Detect which cell encompasses the target text, then output its (X, Y) center coordinate. 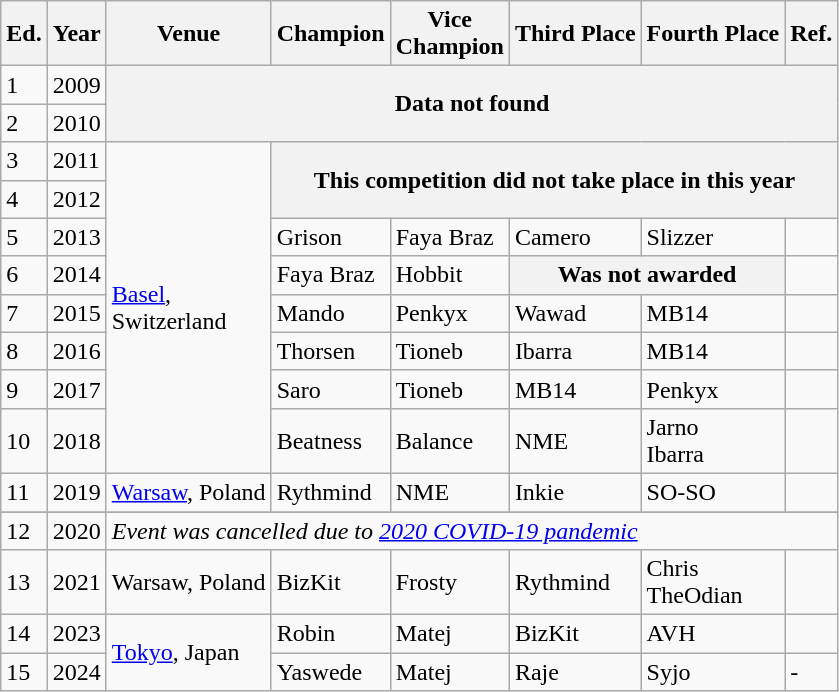
2020 (76, 531)
5 (24, 237)
ViceChampion (450, 34)
2010 (76, 123)
Inkie (575, 492)
Frosty (450, 582)
This competition did not take place in this year (554, 180)
- (812, 672)
2021 (76, 582)
ChrisTheOdian (713, 582)
2019 (76, 492)
Tokyo, Japan (188, 653)
2015 (76, 313)
Hobbit (450, 275)
Slizzer (713, 237)
2 (24, 123)
Mando (330, 313)
Grison (330, 237)
2024 (76, 672)
Ref. (812, 34)
9 (24, 389)
12 (24, 531)
Saro (330, 389)
Thorsen (330, 351)
Basel,Switzerland (188, 308)
JarnoIbarra (713, 440)
6 (24, 275)
2013 (76, 237)
Venue (188, 34)
Year (76, 34)
2012 (76, 199)
Champion (330, 34)
Syjo (713, 672)
Balance (450, 440)
2009 (76, 85)
14 (24, 634)
Yaswede (330, 672)
8 (24, 351)
2011 (76, 161)
7 (24, 313)
Wawad (575, 313)
Camero (575, 237)
Was not awarded (646, 275)
Fourth Place (713, 34)
Third Place (575, 34)
Ed. (24, 34)
15 (24, 672)
2017 (76, 389)
2014 (76, 275)
Ibarra (575, 351)
2023 (76, 634)
Event was cancelled due to 2020 COVID-19 pandemic (472, 531)
SO-SO (713, 492)
13 (24, 582)
Raje (575, 672)
1 (24, 85)
Data not found (472, 104)
11 (24, 492)
3 (24, 161)
2018 (76, 440)
10 (24, 440)
AVH (713, 634)
2016 (76, 351)
Beatness (330, 440)
4 (24, 199)
Robin (330, 634)
